From the cell containing the given text, extract its center point as (X, Y) coordinate. 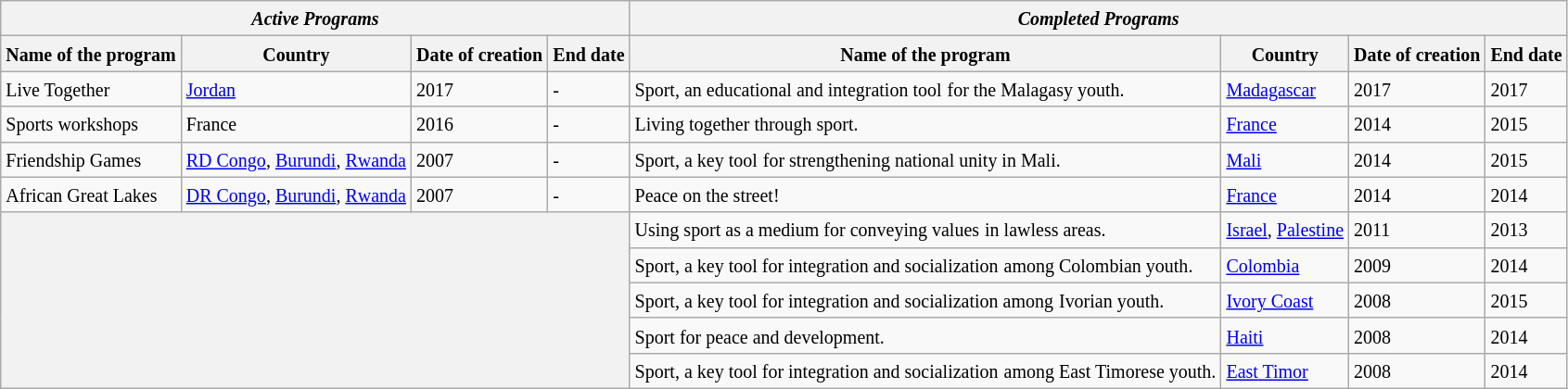
Friendship Games (91, 159)
Peace on the street! (925, 194)
Live Together (91, 89)
African Great Lakes (91, 194)
Haiti (1285, 335)
Sport, a key tool for integration and socialization among Ivorian youth. (925, 300)
2011 (1417, 230)
Madagascar (1285, 89)
RD Congo, Burundi, Rwanda (296, 159)
Sport, a key tool for strengthening national unity in Mali. (925, 159)
Living together through sport. (925, 124)
Jordan (296, 89)
Israel, Palestine (1285, 230)
2016 (478, 124)
2013 (1526, 230)
Completed Programs (1098, 19)
Sport, a key tool for integration and socialization among East Timorese youth. (925, 370)
DR Congo, Burundi, Rwanda (296, 194)
Sports workshops (91, 124)
Sport, an educational and integration tool for the Malagasy youth. (925, 89)
Ivory Coast (1285, 300)
Using sport as a medium for conveying values in lawless areas. (925, 230)
Sport for peace and development. (925, 335)
Active Programs (315, 19)
Colombia (1285, 265)
Sport, a key tool for integration and socialization among Colombian youth. (925, 265)
East Timor (1285, 370)
2009 (1417, 265)
Mali (1285, 159)
